Extract the [x, y] coordinate from the center of the cell holding the provided text.  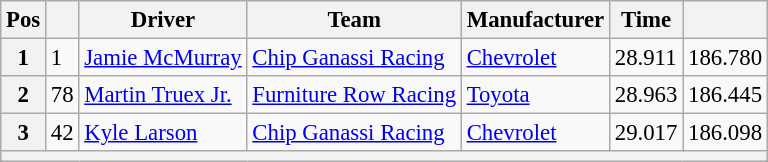
186.445 [726, 95]
28.963 [646, 95]
Furniture Row Racing [354, 95]
78 [62, 95]
28.911 [646, 58]
Kyle Larson [163, 133]
Martin Truex Jr. [163, 95]
Manufacturer [535, 20]
Jamie McMurray [163, 58]
3 [24, 133]
186.098 [726, 133]
Time [646, 20]
186.780 [726, 58]
29.017 [646, 133]
Pos [24, 20]
Team [354, 20]
Driver [163, 20]
Toyota [535, 95]
2 [24, 95]
42 [62, 133]
